Capture the cell that displays the provided text and extract its (x, y) central coordinate. 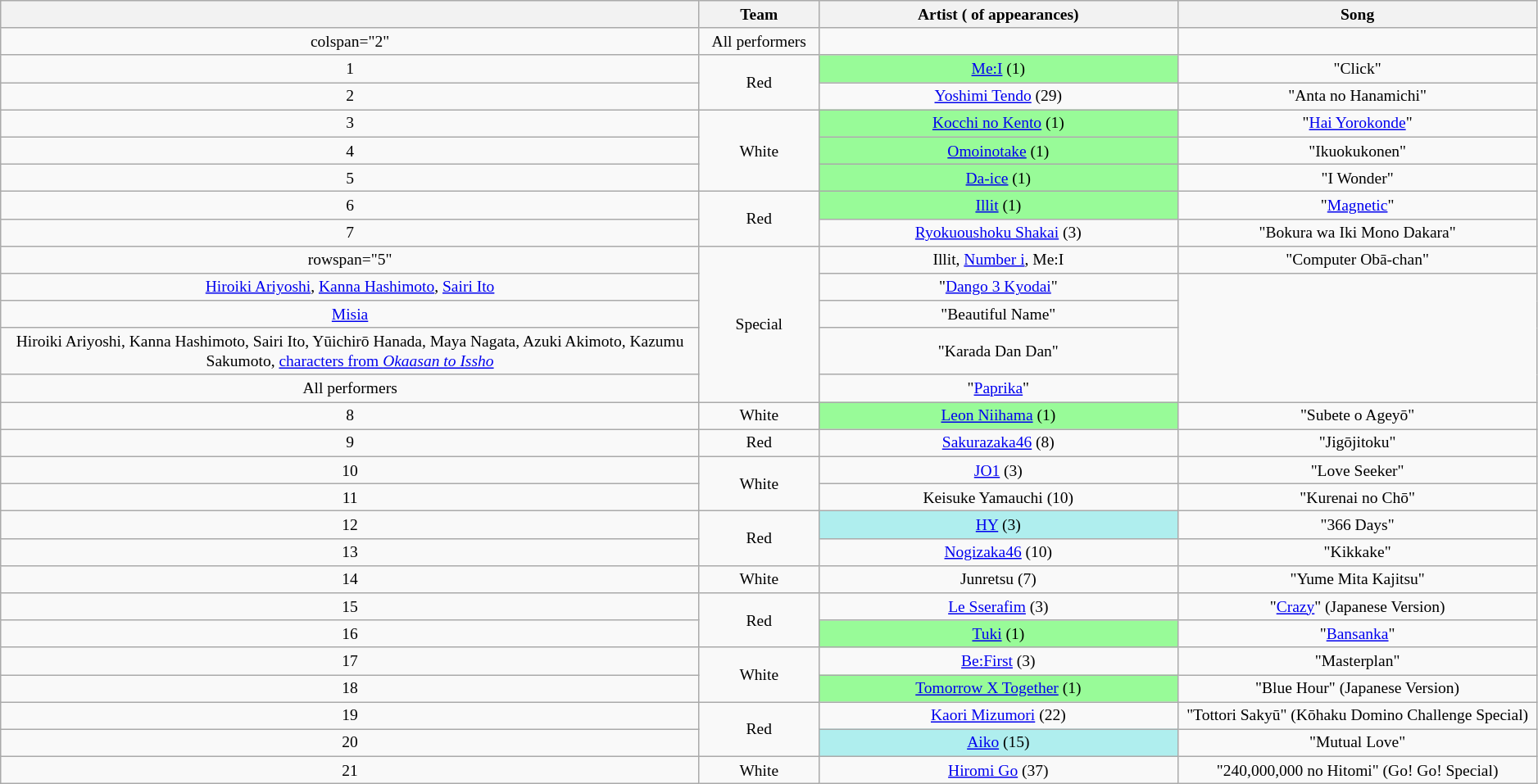
"Blue Hour" (Japanese Version) (1357, 688)
20 (351, 742)
Special (759, 324)
7 (351, 233)
9 (351, 442)
Team (759, 15)
Junretsu (7) (998, 578)
"Ikuokukonen" (1357, 151)
4 (351, 151)
17 (351, 660)
15 (351, 606)
"Kurenai no Chō" (1357, 498)
Leon Niihama (1) (998, 416)
Hiroiki Ariyoshi, Kanna Hashimoto, Sairi Ito (351, 287)
Ryokuoushoku Shakai (3) (998, 233)
Illit, Number i, Me:I (998, 259)
14 (351, 578)
12 (351, 524)
19 (351, 716)
Tuki (1) (998, 634)
"Paprika" (998, 388)
21 (351, 770)
Illit (1) (998, 205)
"366 Days" (1357, 524)
"I Wonder" (1357, 177)
Sakurazaka46 (8) (998, 442)
Artist ( of appearances) (998, 15)
Keisuke Yamauchi (10) (998, 498)
Hiromi Go (37) (998, 770)
"Beautiful Name" (998, 315)
"Tottori Sakyū" (Kōhaku Domino Challenge Special) (1357, 716)
18 (351, 688)
"Masterplan" (1357, 660)
Kocchi no Kento (1) (998, 123)
"Bokura wa Iki Mono Dakara" (1357, 233)
8 (351, 416)
Kaori Mizumori (22) (998, 716)
"Anta no Hanamichi" (1357, 97)
"Karada Dan Dan" (998, 351)
Hiroiki Ariyoshi, Kanna Hashimoto, Sairi Ito, Yūichirō Hanada, Maya Nagata, Azuki Akimoto, Kazumu Sakumoto, characters from Okaasan to Issho (351, 351)
Yoshimi Tendo (29) (998, 97)
"240,000,000 no Hitomi" (Go! Go! Special) (1357, 770)
Song (1357, 15)
"Dango 3 Kyodai" (998, 287)
HY (3) (998, 524)
5 (351, 177)
Le Sserafim (3) (998, 606)
11 (351, 498)
10 (351, 470)
Omoinotake (1) (998, 151)
6 (351, 205)
Me:I (1) (998, 69)
Be:First (3) (998, 660)
"Yume Mita Kajitsu" (1357, 578)
1 (351, 69)
"Magnetic" (1357, 205)
"Subete o Ageyō" (1357, 416)
"Hai Yorokonde" (1357, 123)
Da-ice (1) (998, 177)
"Computer Obā-chan" (1357, 259)
colspan="2" (351, 41)
"Jigōjitoku" (1357, 442)
Tomorrow X Together (1) (998, 688)
2 (351, 97)
"Kikkake" (1357, 552)
rowspan="5" (351, 259)
JO1 (3) (998, 470)
3 (351, 123)
"Love Seeker" (1357, 470)
"Click" (1357, 69)
Misia (351, 315)
Nogizaka46 (10) (998, 552)
Aiko (15) (998, 742)
"Crazy" (Japanese Version) (1357, 606)
16 (351, 634)
13 (351, 552)
"Mutual Love" (1357, 742)
"Bansanka" (1357, 634)
